Provide the (x, y) coordinate of the cell's center where the given text is located.  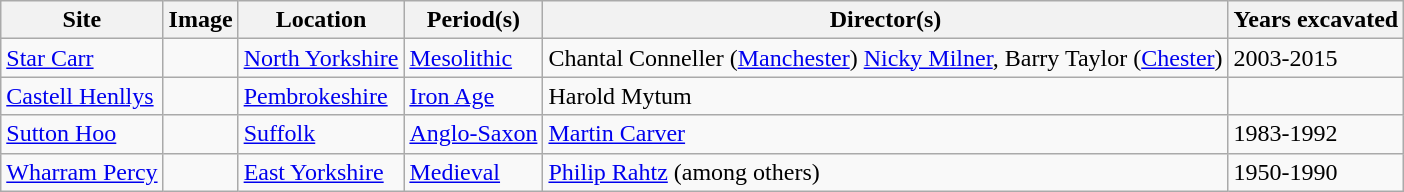
Mesolithic (474, 58)
Chantal Conneller (Manchester) Nicky Milner, Barry Taylor (Chester) (886, 58)
Iron Age (474, 96)
Anglo-Saxon (474, 134)
Medieval (474, 172)
East Yorkshire (321, 172)
North Yorkshire (321, 58)
Philip Rahtz (among others) (886, 172)
Period(s) (474, 20)
1983-1992 (1316, 134)
Pembrokeshire (321, 96)
Years excavated (1316, 20)
Image (200, 20)
Director(s) (886, 20)
Martin Carver (886, 134)
Location (321, 20)
Sutton Hoo (82, 134)
1950-1990 (1316, 172)
Wharram Percy (82, 172)
Harold Mytum (886, 96)
2003-2015 (1316, 58)
Suffolk (321, 134)
Site (82, 20)
Star Carr (82, 58)
Castell Henllys (82, 96)
